Provide the (X, Y) coordinate of the cell's center where the given text is located.  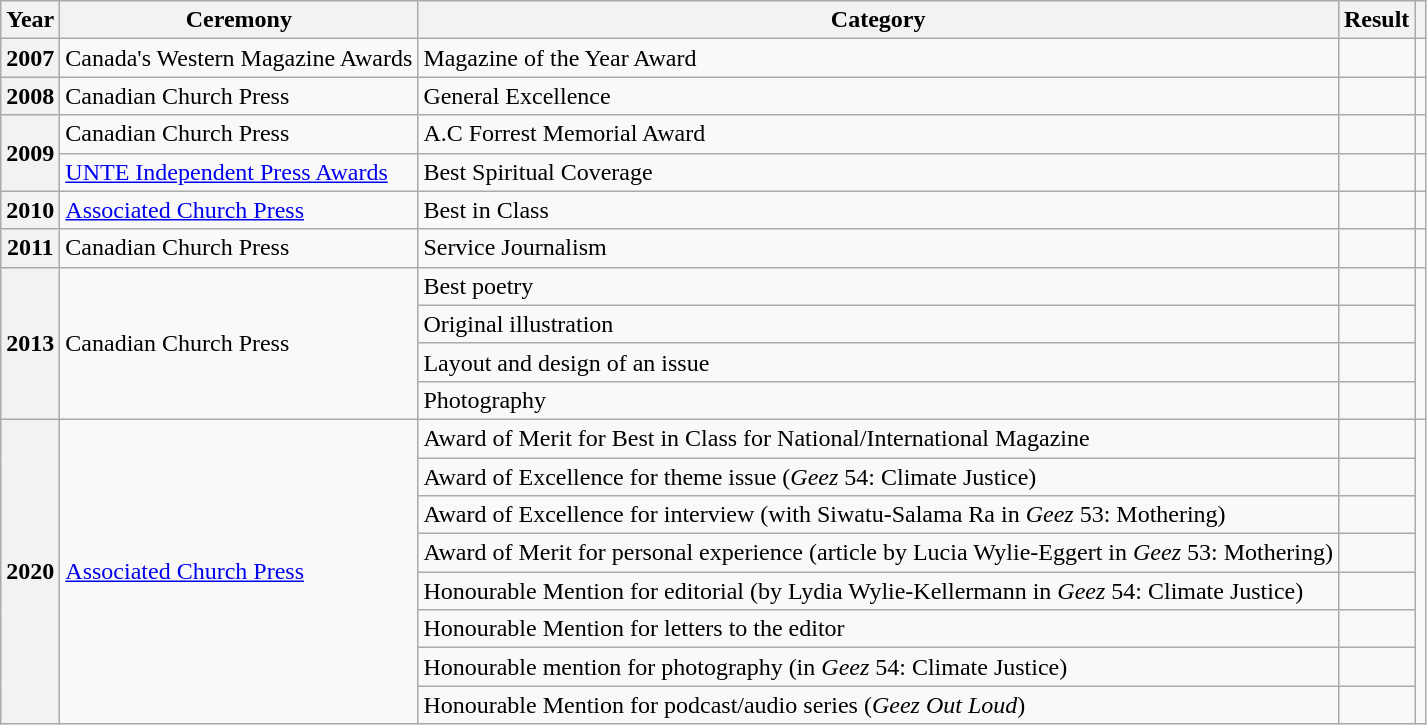
2020 (30, 571)
2008 (30, 96)
Award of Excellence for theme issue (Geez 54: Climate Justice) (878, 477)
2007 (30, 58)
Award of Excellence for interview (with Siwatu-Salama Ra in Geez 53: Mothering) (878, 515)
Result (1376, 20)
Ceremony (239, 20)
Original illustration (878, 324)
2010 (30, 210)
A.C Forrest Memorial Award (878, 134)
Category (878, 20)
2009 (30, 153)
Best poetry (878, 286)
Canada's Western Magazine Awards (239, 58)
2011 (30, 248)
Honourable mention for photography (in Geez 54: Climate Justice) (878, 667)
General Excellence (878, 96)
Layout and design of an issue (878, 362)
Photography (878, 400)
Magazine of the Year Award (878, 58)
2013 (30, 343)
Year (30, 20)
UNTE Independent Press Awards (239, 172)
Award of Merit for Best in Class for National/International Magazine (878, 438)
Service Journalism (878, 248)
Best Spiritual Coverage (878, 172)
Best in Class (878, 210)
Honourable Mention for podcast/audio series (Geez Out Loud) (878, 705)
Honourable Mention for editorial (by Lydia Wylie-Kellermann in Geez 54: Climate Justice) (878, 591)
Award of Merit for personal experience (article by Lucia Wylie-Eggert in Geez 53: Mothering) (878, 553)
Honourable Mention for letters to the editor (878, 629)
